Find where the given text appears and provide that cell's center as [X, Y] coordinate. 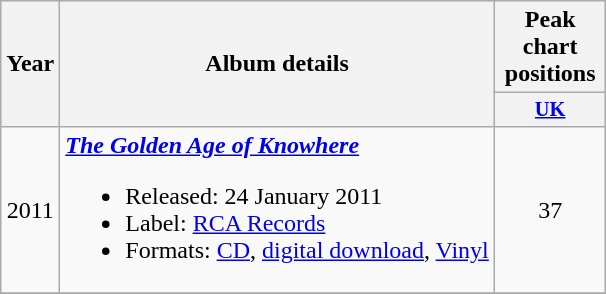
Album details [278, 64]
Peak chart positions [550, 47]
2011 [30, 210]
Year [30, 64]
The Golden Age of KnowhereReleased: 24 January 2011Label: RCA RecordsFormats: CD, digital download, Vinyl [278, 210]
UK [550, 110]
37 [550, 210]
